Extract the (X, Y) coordinate from the center of the cell holding the provided text.  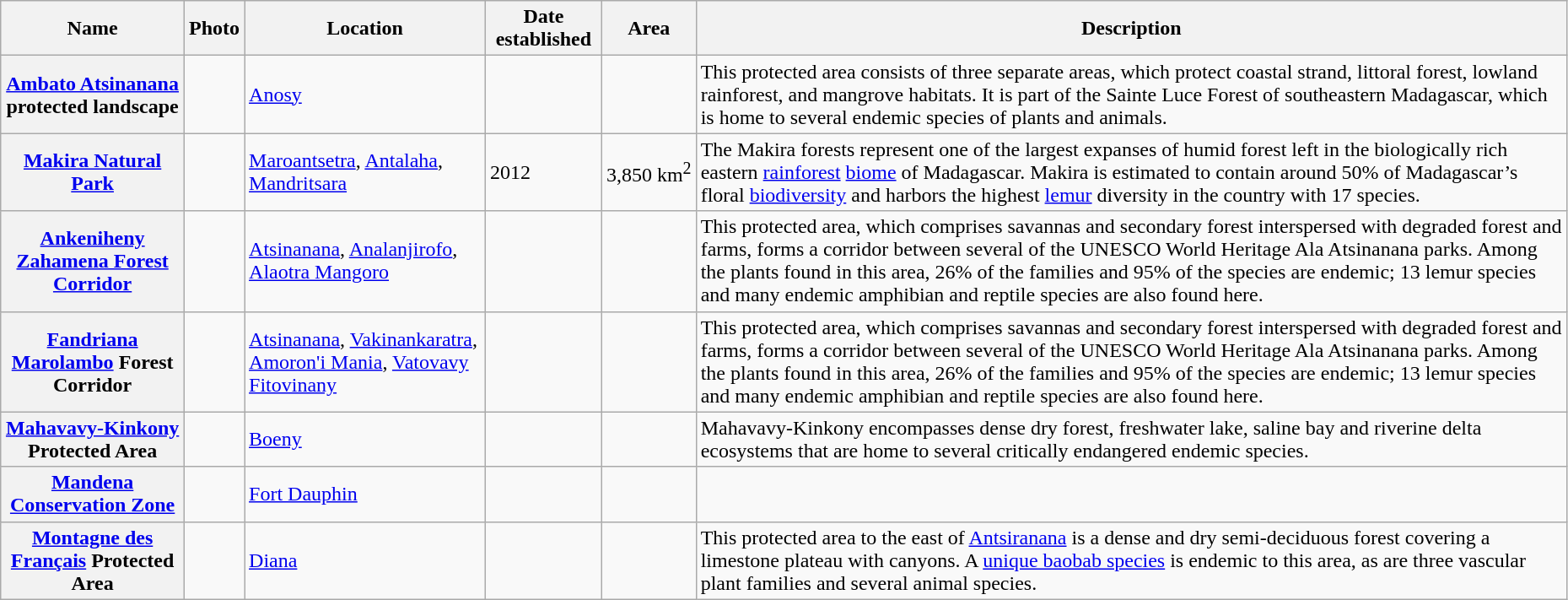
Fort Dauphin (365, 495)
Photo (214, 29)
Date established (543, 29)
Atsinanana, Analanjirofo, Alaotra Mangoro (365, 262)
Ankeniheny Zahamena Forest Corridor (93, 262)
Anosy (365, 95)
Fandriana Marolambo Forest Corridor (93, 361)
Mahavavy-Kinkony Protected Area (93, 439)
Ambato Atsinanana protected landscape (93, 95)
Area (649, 29)
2012 (543, 172)
Atsinanana, Vakinankaratra, Amoron'i Mania, Vatovavy Fitovinany (365, 361)
Diana (365, 560)
Name (93, 29)
Description (1131, 29)
Location (365, 29)
Montagne des Français Protected Area (93, 560)
Maroantsetra, Antalaha, Mandritsara (365, 172)
Makira Natural Park (93, 172)
Boeny (365, 439)
Mandena Conservation Zone (93, 495)
3,850 km2 (649, 172)
